Capture the cell that displays the provided text and extract its (X, Y) central coordinate. 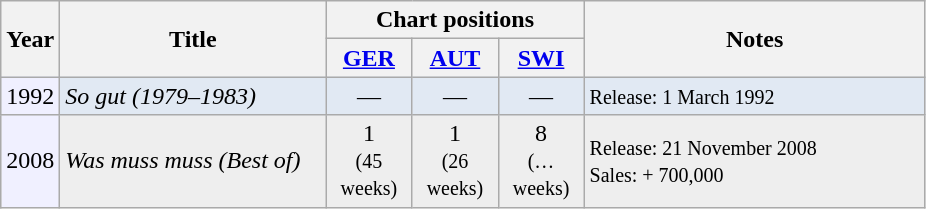
Release: 21 November 2008Sales: + 700,000 (754, 161)
2008 (30, 161)
SWI (541, 58)
1(26 weeks) (455, 161)
1(45 weeks) (369, 161)
So gut (1979–1983) (193, 96)
1992 (30, 96)
GER (369, 58)
Year (30, 39)
Chart positions (455, 20)
Release: 1 March 1992 (754, 96)
Title (193, 39)
8(… weeks) (541, 161)
Notes (754, 39)
Was muss muss (Best of) (193, 161)
AUT (455, 58)
